Output the [X, Y] coordinate of the center of the cell containing the given text.  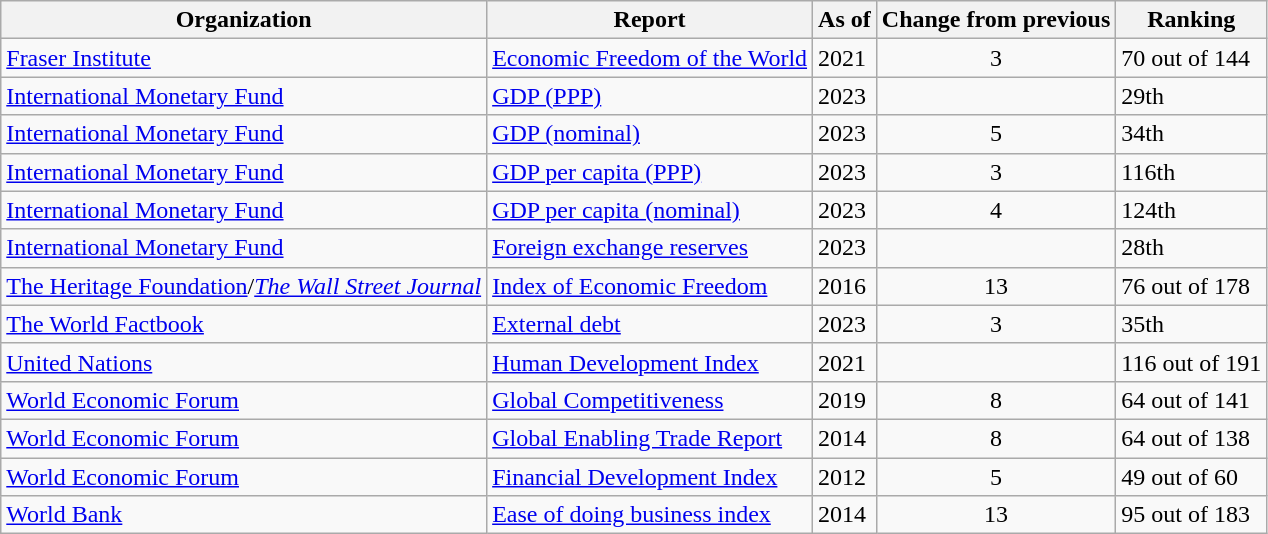
The World Factbook [244, 324]
34th [1192, 134]
Ranking [1192, 20]
2012 [845, 477]
28th [1192, 248]
70 out of 144 [1192, 58]
95 out of 183 [1192, 515]
Human Development Index [650, 362]
Index of Economic Freedom [650, 286]
Fraser Institute [244, 58]
United Nations [244, 362]
GDP (nominal) [650, 134]
Financial Development Index [650, 477]
35th [1192, 324]
Report [650, 20]
4 [996, 210]
Economic Freedom of the World [650, 58]
124th [1192, 210]
76 out of 178 [1192, 286]
GDP (PPP) [650, 96]
49 out of 60 [1192, 477]
Organization [244, 20]
Global Competitiveness [650, 400]
Global Enabling Trade Report [650, 438]
Foreign exchange reserves [650, 248]
116 out of 191 [1192, 362]
Ease of doing business index [650, 515]
2019 [845, 400]
GDP per capita (nominal) [650, 210]
The Heritage Foundation/The Wall Street Journal [244, 286]
World Bank [244, 515]
Change from previous [996, 20]
As of [845, 20]
64 out of 138 [1192, 438]
29th [1192, 96]
2016 [845, 286]
GDP per capita (PPP) [650, 172]
External debt [650, 324]
64 out of 141 [1192, 400]
116th [1192, 172]
